Search for the cell housing the specified text and yield its [X, Y] center coordinate. 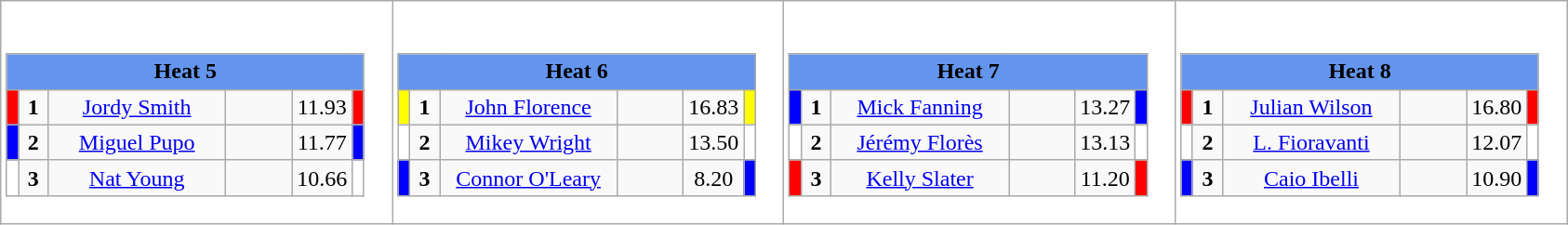
11.20 [1105, 178]
L. Fioravanti [1311, 142]
Nat Young [138, 178]
Heat 7 1 Mick Fanning 13.27 2 Jérémy Florès 13.13 3 Kelly Slater 11.20 [980, 112]
Connor O'Leary [528, 178]
Heat 8 1 Julian Wilson 16.80 2 L. Fioravanti 12.07 3 Caio Ibelli 10.90 [1371, 112]
16.83 [714, 107]
13.13 [1105, 142]
10.66 [322, 178]
11.93 [322, 107]
Miguel Pupo [138, 142]
Kelly Slater [921, 178]
12.07 [1497, 142]
Mikey Wright [528, 142]
10.90 [1497, 178]
Jordy Smith [138, 107]
8.20 [714, 178]
Heat 5 1 Jordy Smith 11.93 2 Miguel Pupo 11.77 3 Nat Young 10.66 [197, 112]
13.27 [1105, 107]
John Florence [528, 107]
Heat 7 [968, 72]
16.80 [1497, 107]
Julian Wilson [1311, 107]
Mick Fanning [921, 107]
Heat 6 [577, 72]
11.77 [322, 142]
Heat 5 [185, 72]
13.50 [714, 142]
Jérémy Florès [921, 142]
Heat 8 [1360, 72]
Caio Ibelli [1311, 178]
Heat 6 1 John Florence 16.83 2 Mikey Wright 13.50 3 Connor O'Leary 8.20 [588, 112]
